Provide the (x, y) coordinate of the cell's center where the given text is located.  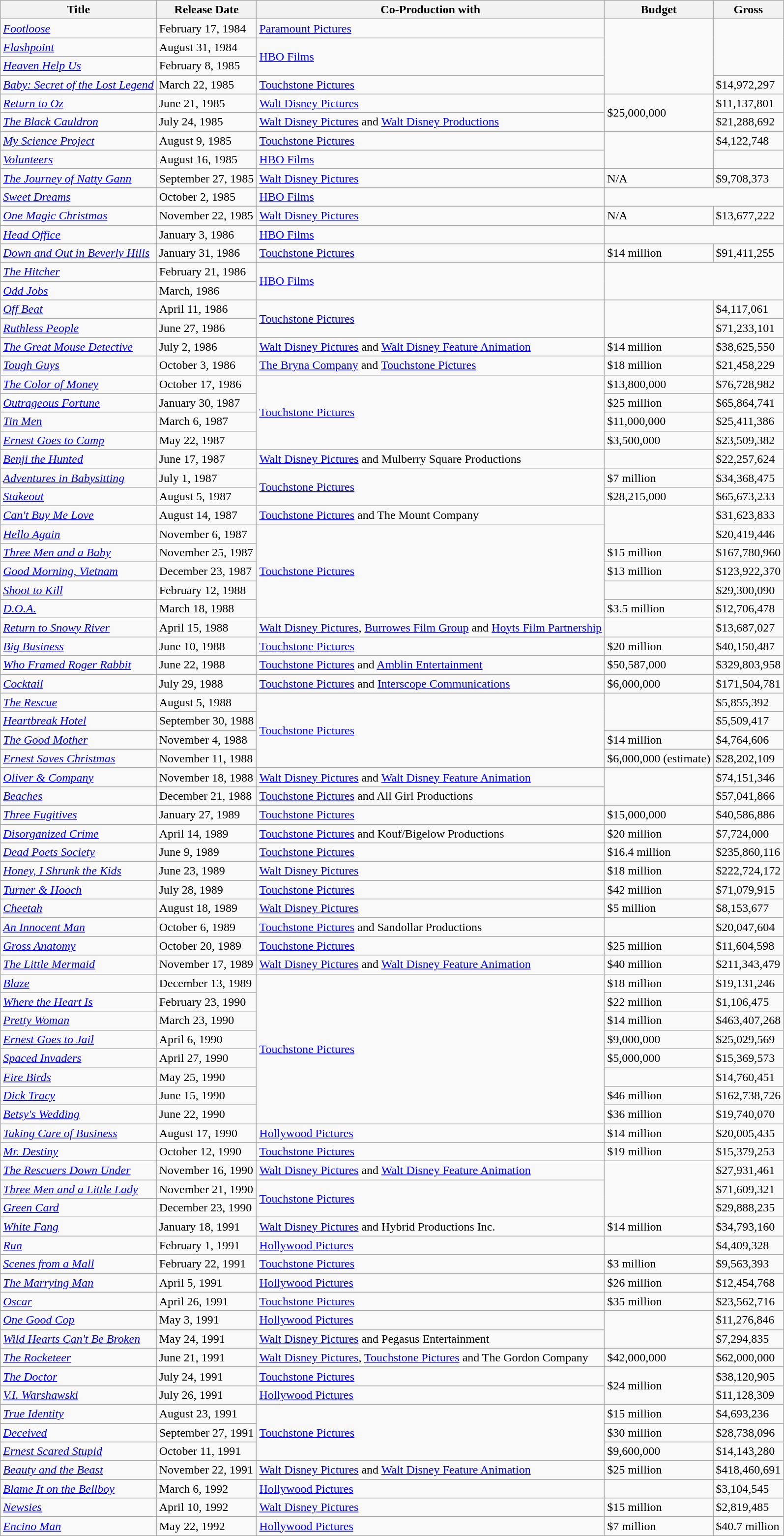
March 6, 1987 (206, 422)
$14,760,451 (748, 1077)
June 21, 1985 (206, 103)
November 4, 1988 (206, 740)
July 24, 1991 (206, 1376)
August 14, 1987 (206, 515)
$11,000,000 (659, 422)
$34,793,160 (748, 1227)
Encino Man (79, 1526)
October 2, 1985 (206, 197)
$4,409,328 (748, 1245)
$71,233,101 (748, 328)
Green Card (79, 1208)
November 18, 1988 (206, 777)
Odd Jobs (79, 291)
Who Framed Roger Rabbit (79, 665)
Cheetah (79, 908)
$235,860,116 (748, 852)
$25,029,569 (748, 1039)
The Good Mother (79, 740)
$27,931,461 (748, 1171)
April 27, 1990 (206, 1058)
$20,047,604 (748, 927)
Gross (748, 10)
$19,740,070 (748, 1114)
$5,855,392 (748, 702)
$40,586,886 (748, 814)
January 31, 1986 (206, 253)
May 3, 1991 (206, 1320)
$3,104,545 (748, 1489)
Off Beat (79, 309)
The Doctor (79, 1376)
$4,122,748 (748, 141)
Touchstone Pictures and The Mount Company (431, 515)
$42,000,000 (659, 1357)
Walt Disney Pictures, Touchstone Pictures and The Gordon Company (431, 1357)
$21,458,229 (748, 365)
$29,300,090 (748, 590)
April 15, 1988 (206, 628)
June 15, 1990 (206, 1095)
October 17, 1986 (206, 384)
$418,460,691 (748, 1470)
Touchstone Pictures and All Girl Productions (431, 796)
December 23, 1987 (206, 572)
July 29, 1988 (206, 684)
$25,411,386 (748, 422)
White Fang (79, 1227)
$12,454,768 (748, 1283)
Good Morning, Vietnam (79, 572)
Three Men and a Baby (79, 553)
October 12, 1990 (206, 1152)
August 17, 1990 (206, 1133)
$29,888,235 (748, 1208)
$76,728,982 (748, 384)
$74,151,346 (748, 777)
$162,738,726 (748, 1095)
$28,202,109 (748, 758)
Touchstone Pictures and Amblin Entertainment (431, 665)
Walt Disney Pictures and Hybrid Productions Inc. (431, 1227)
June 23, 1989 (206, 871)
D.O.A. (79, 609)
December 21, 1988 (206, 796)
$11,276,846 (748, 1320)
July 24, 1985 (206, 122)
$12,706,478 (748, 609)
Spaced Invaders (79, 1058)
Ernest Goes to Jail (79, 1039)
$23,562,716 (748, 1301)
November 25, 1987 (206, 553)
May 25, 1990 (206, 1077)
April 11, 1986 (206, 309)
$3,500,000 (659, 440)
$19 million (659, 1152)
$20,419,446 (748, 534)
The Rescue (79, 702)
True Identity (79, 1414)
November 16, 1990 (206, 1171)
$23,509,382 (748, 440)
$7,724,000 (748, 834)
Ernest Scared Stupid (79, 1451)
The Color of Money (79, 384)
$50,587,000 (659, 665)
Beaches (79, 796)
March 18, 1988 (206, 609)
June 22, 1988 (206, 665)
Release Date (206, 10)
June 9, 1989 (206, 852)
Oscar (79, 1301)
The Little Mermaid (79, 964)
Tough Guys (79, 365)
The Journey of Natty Gann (79, 178)
An Innocent Man (79, 927)
$13,687,027 (748, 628)
Co-Production with (431, 10)
$22,257,624 (748, 459)
Return to Oz (79, 103)
February 21, 1986 (206, 272)
Title (79, 10)
The Hitcher (79, 272)
$9,000,000 (659, 1039)
Baby: Secret of the Lost Legend (79, 85)
The Rocketeer (79, 1357)
July 1, 1987 (206, 478)
Adventures in Babysitting (79, 478)
Touchstone Pictures and Interscope Communications (431, 684)
$21,288,692 (748, 122)
$4,693,236 (748, 1414)
Volunteers (79, 159)
$19,131,246 (748, 983)
Footloose (79, 29)
July 28, 1989 (206, 890)
Turner & Hooch (79, 890)
$171,504,781 (748, 684)
Dick Tracy (79, 1095)
February 1, 1991 (206, 1245)
$9,600,000 (659, 1451)
$31,623,833 (748, 515)
November 22, 1991 (206, 1470)
V.I. Warshawski (79, 1395)
The Great Mouse Detective (79, 347)
Ernest Goes to Camp (79, 440)
$167,780,960 (748, 553)
April 6, 1990 (206, 1039)
March 6, 1992 (206, 1489)
Heaven Help Us (79, 66)
June 10, 1988 (206, 646)
Wild Hearts Can't Be Broken (79, 1339)
April 26, 1991 (206, 1301)
The Marrying Man (79, 1283)
July 2, 1986 (206, 347)
August 9, 1985 (206, 141)
$24 million (659, 1385)
Cocktail (79, 684)
May 22, 1987 (206, 440)
$38,120,905 (748, 1376)
Benji the Hunted (79, 459)
February 17, 1984 (206, 29)
$40,150,487 (748, 646)
$35 million (659, 1301)
November 21, 1990 (206, 1189)
Big Business (79, 646)
$26 million (659, 1283)
Three Men and a Little Lady (79, 1189)
Head Office (79, 235)
Blaze (79, 983)
August 5, 1987 (206, 496)
Where the Heart Is (79, 1002)
$36 million (659, 1114)
November 11, 1988 (206, 758)
February 23, 1990 (206, 1002)
Walt Disney Pictures and Pegasus Entertainment (431, 1339)
February 12, 1988 (206, 590)
March, 1986 (206, 291)
Walt Disney Pictures, Burrowes Film Group and Hoyts Film Partnership (431, 628)
$46 million (659, 1095)
Ruthless People (79, 328)
November 6, 1987 (206, 534)
Honey, I Shrunk the Kids (79, 871)
August 18, 1989 (206, 908)
The Bryna Company and Touchstone Pictures (431, 365)
$25,000,000 (659, 113)
$15,000,000 (659, 814)
January 18, 1991 (206, 1227)
Can't Buy Me Love (79, 515)
$14,972,297 (748, 85)
Fire Birds (79, 1077)
$11,604,598 (748, 946)
$3 million (659, 1264)
Return to Snowy River (79, 628)
April 5, 1991 (206, 1283)
$62,000,000 (748, 1357)
$71,609,321 (748, 1189)
Three Fugitives (79, 814)
Deceived (79, 1433)
$42 million (659, 890)
Oliver & Company (79, 777)
Heartbreak Hotel (79, 721)
$222,724,172 (748, 871)
Beauty and the Beast (79, 1470)
Scenes from a Mall (79, 1264)
$211,343,479 (748, 964)
Dead Poets Society (79, 852)
$5,000,000 (659, 1058)
$2,819,485 (748, 1507)
One Magic Christmas (79, 215)
June 17, 1987 (206, 459)
$13,677,222 (748, 215)
$5 million (659, 908)
$8,153,677 (748, 908)
October 11, 1991 (206, 1451)
August 16, 1985 (206, 159)
$6,000,000 (659, 684)
July 26, 1991 (206, 1395)
The Black Cauldron (79, 122)
Mr. Destiny (79, 1152)
September 27, 1991 (206, 1433)
Tin Men (79, 422)
$1,106,475 (748, 1002)
Taking Care of Business (79, 1133)
$329,803,958 (748, 665)
Outrageous Fortune (79, 403)
$91,411,255 (748, 253)
Betsy's Wedding (79, 1114)
February 22, 1991 (206, 1264)
March 22, 1985 (206, 85)
$38,625,550 (748, 347)
$13,800,000 (659, 384)
Newsies (79, 1507)
June 27, 1986 (206, 328)
$28,738,096 (748, 1433)
Ernest Saves Christmas (79, 758)
April 10, 1992 (206, 1507)
My Science Project (79, 141)
April 14, 1989 (206, 834)
$22 million (659, 1002)
$71,079,915 (748, 890)
$15,379,253 (748, 1152)
$57,041,866 (748, 796)
January 3, 1986 (206, 235)
November 22, 1985 (206, 215)
The Rescuers Down Under (79, 1171)
February 8, 1985 (206, 66)
Stakeout (79, 496)
$9,563,393 (748, 1264)
Gross Anatomy (79, 946)
May 24, 1991 (206, 1339)
$13 million (659, 572)
$20,005,435 (748, 1133)
Run (79, 1245)
June 22, 1990 (206, 1114)
October 20, 1989 (206, 946)
Flashpoint (79, 47)
Budget (659, 10)
$11,137,801 (748, 103)
One Good Cop (79, 1320)
December 13, 1989 (206, 983)
Touchstone Pictures and Kouf/Bigelow Productions (431, 834)
March 23, 1990 (206, 1021)
August 31, 1984 (206, 47)
May 22, 1992 (206, 1526)
$15,369,573 (748, 1058)
December 23, 1990 (206, 1208)
$6,000,000 (estimate) (659, 758)
$16.4 million (659, 852)
$463,407,268 (748, 1021)
$34,368,475 (748, 478)
September 30, 1988 (206, 721)
$3.5 million (659, 609)
Shoot to Kill (79, 590)
Paramount Pictures (431, 29)
Walt Disney Pictures and Mulberry Square Productions (431, 459)
October 6, 1989 (206, 927)
January 27, 1989 (206, 814)
$11,128,309 (748, 1395)
Down and Out in Beverly Hills (79, 253)
January 30, 1987 (206, 403)
$9,708,373 (748, 178)
$40 million (659, 964)
August 5, 1988 (206, 702)
November 17, 1989 (206, 964)
Blame It on the Bellboy (79, 1489)
$4,117,061 (748, 309)
Pretty Woman (79, 1021)
$65,673,233 (748, 496)
September 27, 1985 (206, 178)
Disorganized Crime (79, 834)
$123,922,370 (748, 572)
$28,215,000 (659, 496)
June 21, 1991 (206, 1357)
Hello Again (79, 534)
Sweet Dreams (79, 197)
$5,509,417 (748, 721)
$14,143,280 (748, 1451)
$30 million (659, 1433)
$4,764,606 (748, 740)
Touchstone Pictures and Sandollar Productions (431, 927)
$65,864,741 (748, 403)
$7,294,835 (748, 1339)
Walt Disney Pictures and Walt Disney Productions (431, 122)
August 23, 1991 (206, 1414)
$40.7 million (748, 1526)
October 3, 1986 (206, 365)
